Output the [x, y] coordinate of the center of the cell containing the given text.  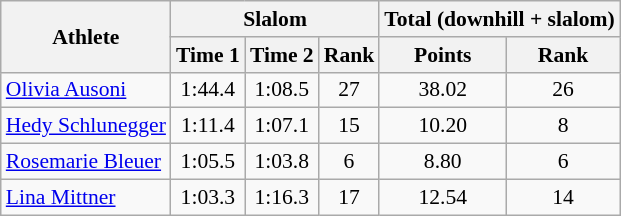
26 [563, 90]
Time 1 [208, 55]
Hedy Schlunegger [86, 126]
10.20 [442, 126]
Athlete [86, 36]
1:44.4 [208, 90]
12.54 [442, 197]
Total (downhill + slalom) [500, 19]
15 [350, 126]
1:16.3 [282, 197]
1:03.3 [208, 197]
1:08.5 [282, 90]
Time 2 [282, 55]
38.02 [442, 90]
Olivia Ausoni [86, 90]
1:03.8 [282, 162]
14 [563, 197]
Points [442, 55]
8.80 [442, 162]
Lina Mittner [86, 197]
1:05.5 [208, 162]
17 [350, 197]
Rosemarie Bleuer [86, 162]
Slalom [275, 19]
1:07.1 [282, 126]
8 [563, 126]
1:11.4 [208, 126]
27 [350, 90]
